Provide the [X, Y] coordinate of the cell's center where the given text is located.  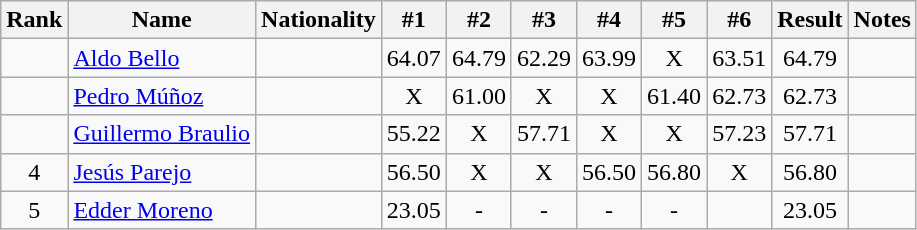
#1 [414, 20]
Aldo Bello [162, 58]
#5 [674, 20]
Result [810, 20]
63.99 [608, 58]
Pedro Múñoz [162, 96]
Name [162, 20]
#6 [740, 20]
62.29 [544, 58]
Rank [34, 20]
Edder Moreno [162, 210]
#4 [608, 20]
57.23 [740, 134]
Nationality [319, 20]
63.51 [740, 58]
61.00 [478, 96]
5 [34, 210]
55.22 [414, 134]
#3 [544, 20]
#2 [478, 20]
Guillermo Braulio [162, 134]
61.40 [674, 96]
Jesús Parejo [162, 172]
Notes [882, 20]
64.07 [414, 58]
4 [34, 172]
